Determine the (X, Y) coordinate at the center of the cell enclosing the given text.  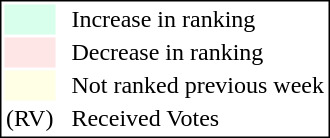
Decrease in ranking (198, 53)
(RV) (29, 119)
Increase in ranking (198, 19)
Received Votes (198, 119)
Not ranked previous week (198, 85)
